Return the (X, Y) coordinate for the center point of the cell that contains the specified text.  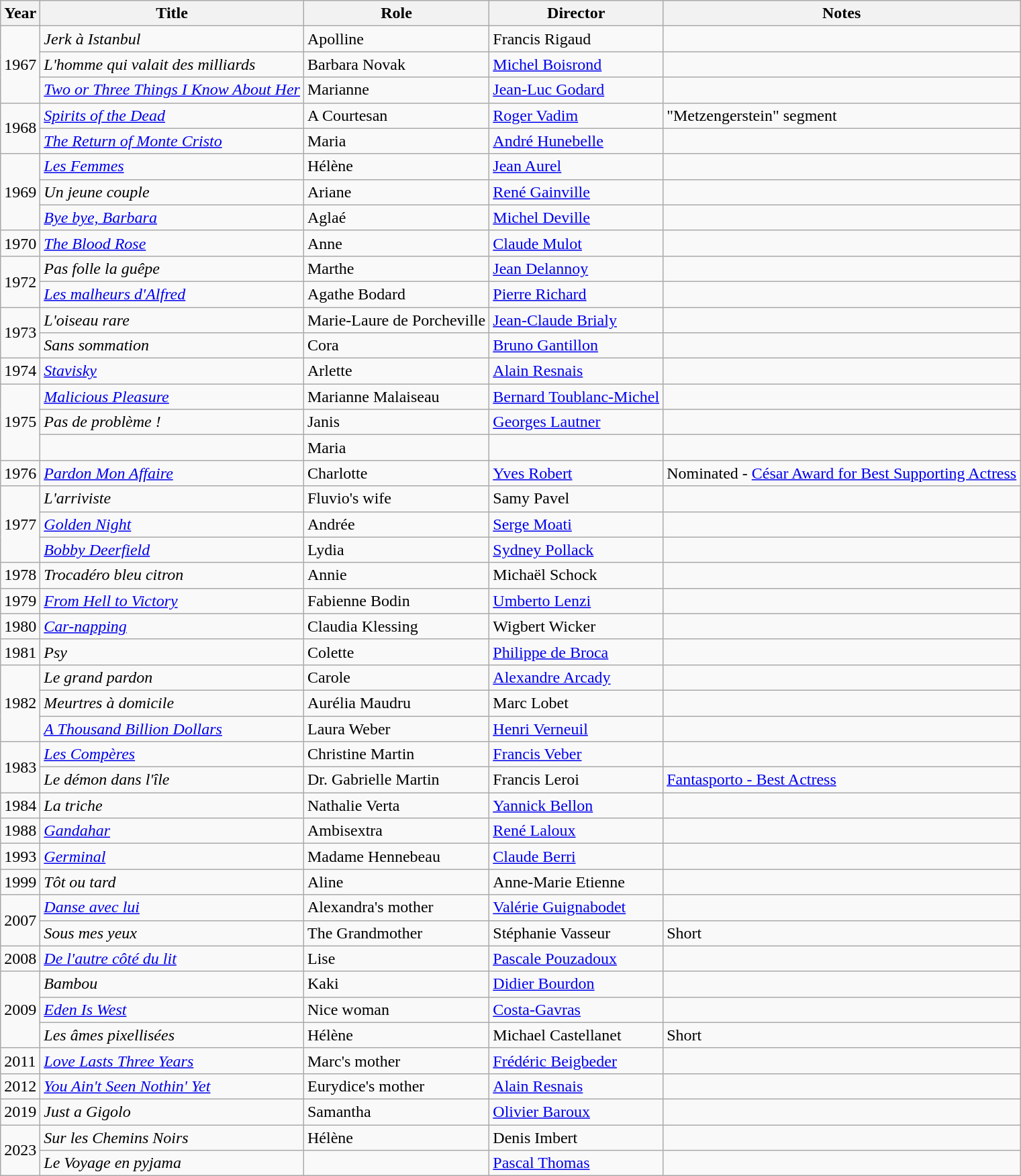
Aurélia Maudru (396, 703)
Anne-Marie Etienne (576, 882)
Sous mes yeux (172, 933)
Dr. Gabrielle Martin (396, 780)
Apolline (396, 39)
Nathalie Verta (396, 805)
Bye bye, Barbara (172, 217)
Danse avec lui (172, 908)
Charlotte (396, 473)
Michel Boisrond (576, 64)
1968 (20, 128)
Pardon Mon Affaire (172, 473)
Arlette (396, 371)
A Thousand Billion Dollars (172, 728)
Car-napping (172, 626)
André Hunebelle (576, 141)
Michaël Schock (576, 575)
Claudia Klessing (396, 626)
1993 (20, 856)
De l'autre côté du lit (172, 959)
Janis (396, 422)
Carole (396, 677)
1978 (20, 575)
Serge Moati (576, 524)
Frédéric Beigbeder (576, 1061)
Sydney Pollack (576, 550)
The Grandmother (396, 933)
Marc Lobet (576, 703)
"Metzengerstein" segment (842, 115)
Fantasporto - Best Actress (842, 780)
Nice woman (396, 1010)
Eden Is West (172, 1010)
Francis Rigaud (576, 39)
Lise (396, 959)
A Courtesan (396, 115)
Bobby Deerfield (172, 550)
Marthe (396, 268)
Germinal (172, 856)
Nominated - César Award for Best Supporting Actress (842, 473)
Didier Bourdon (576, 984)
Bernard Toublanc-Michel (576, 397)
Fabienne Bodin (396, 601)
Roger Vadim (576, 115)
Psy (172, 652)
2008 (20, 959)
L'arriviste (172, 499)
Ambisextra (396, 831)
Annie (396, 575)
Gandahar (172, 831)
Wigbert Wicker (576, 626)
Love Lasts Three Years (172, 1061)
Laura Weber (396, 728)
Claude Mulot (576, 243)
Umberto Lenzi (576, 601)
Fluvio's wife (396, 499)
Georges Lautner (576, 422)
Jean Aurel (576, 166)
1988 (20, 831)
Alexandre Arcady (576, 677)
Costa-Gavras (576, 1010)
Golden Night (172, 524)
Les Femmes (172, 166)
Jerk à Istanbul (172, 39)
Ariane (396, 192)
Le démon dans l'île (172, 780)
L'homme qui valait des milliards (172, 64)
Sur les Chemins Noirs (172, 1138)
1975 (20, 422)
Olivier Baroux (576, 1112)
1982 (20, 703)
L'oiseau rare (172, 320)
From Hell to Victory (172, 601)
Agathe Bodard (396, 294)
Philippe de Broca (576, 652)
Two or Three Things I Know About Her (172, 90)
Michel Deville (576, 217)
Alexandra's mother (396, 908)
The Blood Rose (172, 243)
René Gainville (576, 192)
Les malheurs d'Alfred (172, 294)
Jean Delannoy (576, 268)
Samantha (396, 1112)
Marianne Malaiseau (396, 397)
2009 (20, 1010)
Un jeune couple (172, 192)
Anne (396, 243)
Spirits of the Dead (172, 115)
2023 (20, 1150)
1984 (20, 805)
Colette (396, 652)
1976 (20, 473)
2011 (20, 1061)
Director (576, 13)
1970 (20, 243)
1999 (20, 882)
Le Voyage en pyjama (172, 1163)
Sans sommation (172, 346)
1980 (20, 626)
Kaki (396, 984)
Christine Martin (396, 754)
Stavisky (172, 371)
You Ain't Seen Nothin' Yet (172, 1086)
Aglaé (396, 217)
Jean-Luc Godard (576, 90)
Andrée (396, 524)
Bruno Gantillon (576, 346)
La triche (172, 805)
Meurtres à domicile (172, 703)
1979 (20, 601)
Pascale Pouzadoux (576, 959)
Denis Imbert (576, 1138)
2007 (20, 920)
Marianne (396, 90)
Samy Pavel (576, 499)
1981 (20, 652)
Henri Verneuil (576, 728)
Francis Veber (576, 754)
Les âmes pixellisées (172, 1035)
The Return of Monte Cristo (172, 141)
Pas folle la guêpe (172, 268)
Just a Gigolo (172, 1112)
Yves Robert (576, 473)
René Laloux (576, 831)
Eurydice's mother (396, 1086)
Le grand pardon (172, 677)
Jean-Claude Brialy (576, 320)
Valérie Guignabodet (576, 908)
Malicious Pleasure (172, 397)
Pierre Richard (576, 294)
Notes (842, 13)
Claude Berri (576, 856)
Cora (396, 346)
2012 (20, 1086)
1969 (20, 192)
Barbara Novak (396, 64)
1974 (20, 371)
Marc's mother (396, 1061)
1972 (20, 281)
Les Compères (172, 754)
1983 (20, 767)
Stéphanie Vasseur (576, 933)
Lydia (396, 550)
Pascal Thomas (576, 1163)
Bambou (172, 984)
Yannick Bellon (576, 805)
Year (20, 13)
2019 (20, 1112)
Role (396, 13)
Michael Castellanet (576, 1035)
Tôt ou tard (172, 882)
1967 (20, 64)
Trocadéro bleu citron (172, 575)
Marie-Laure de Porcheville (396, 320)
Madame Hennebeau (396, 856)
Pas de problème ! (172, 422)
Title (172, 13)
Aline (396, 882)
1977 (20, 524)
Francis Leroi (576, 780)
1973 (20, 333)
